Search for the cell housing the specified text and yield its [X, Y] center coordinate. 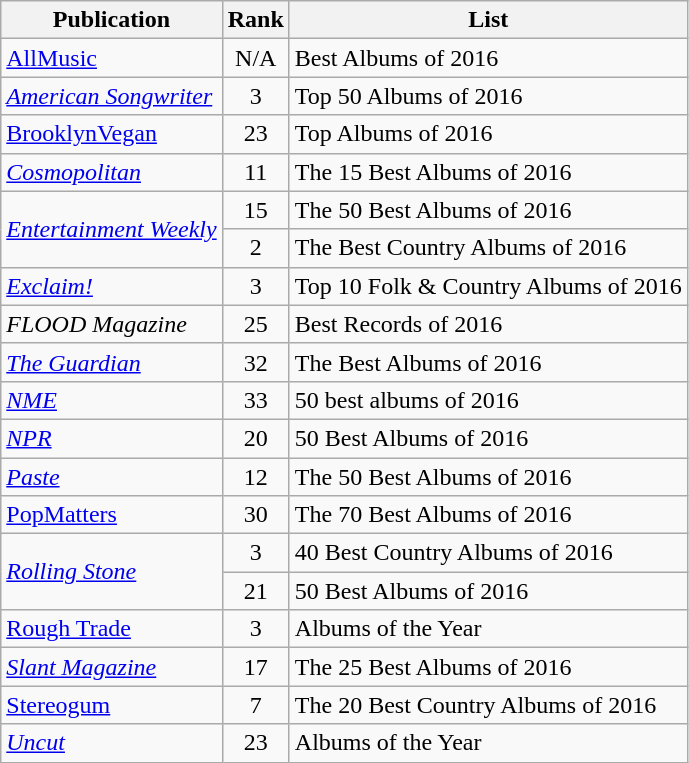
Rolling Stone [112, 572]
The 25 Best Albums of 2016 [488, 667]
Best Records of 2016 [488, 324]
50 best albums of 2016 [488, 400]
The Best Albums of 2016 [488, 362]
The Best Country Albums of 2016 [488, 248]
AllMusic [112, 58]
15 [256, 210]
BrooklynVegan [112, 134]
25 [256, 324]
Best Albums of 2016 [488, 58]
Rank [256, 20]
Top 50 Albums of 2016 [488, 96]
The Guardian [112, 362]
Cosmopolitan [112, 172]
17 [256, 667]
PopMatters [112, 515]
33 [256, 400]
7 [256, 705]
The 15 Best Albums of 2016 [488, 172]
American Songwriter [112, 96]
Entertainment Weekly [112, 229]
Slant Magazine [112, 667]
40 Best Country Albums of 2016 [488, 553]
20 [256, 438]
30 [256, 515]
Rough Trade [112, 629]
32 [256, 362]
The 70 Best Albums of 2016 [488, 515]
Publication [112, 20]
Exclaim! [112, 286]
Top Albums of 2016 [488, 134]
Top 10 Folk & Country Albums of 2016 [488, 286]
N/A [256, 58]
NME [112, 400]
2 [256, 248]
FLOOD Magazine [112, 324]
List [488, 20]
Uncut [112, 743]
Paste [112, 477]
12 [256, 477]
Stereogum [112, 705]
NPR [112, 438]
11 [256, 172]
21 [256, 591]
The 20 Best Country Albums of 2016 [488, 705]
